Extract the [X, Y] coordinate from the center of the cell holding the provided text.  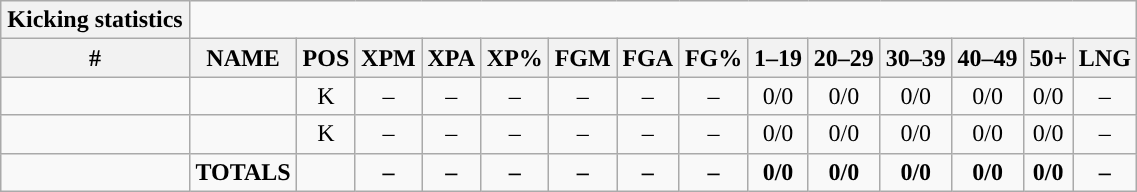
1–19 [778, 58]
FGA [648, 58]
POS [326, 58]
# [96, 58]
XP% [515, 58]
40–49 [988, 58]
30–39 [916, 58]
FG% [714, 58]
20–29 [844, 58]
Kicking statistics [96, 20]
XPA [452, 58]
50+ [1048, 58]
NAME [242, 58]
LNG [1105, 58]
XPM [388, 58]
FGM [583, 58]
TOTALS [242, 172]
